Find where the given text appears and provide that cell's center as (X, Y) coordinate. 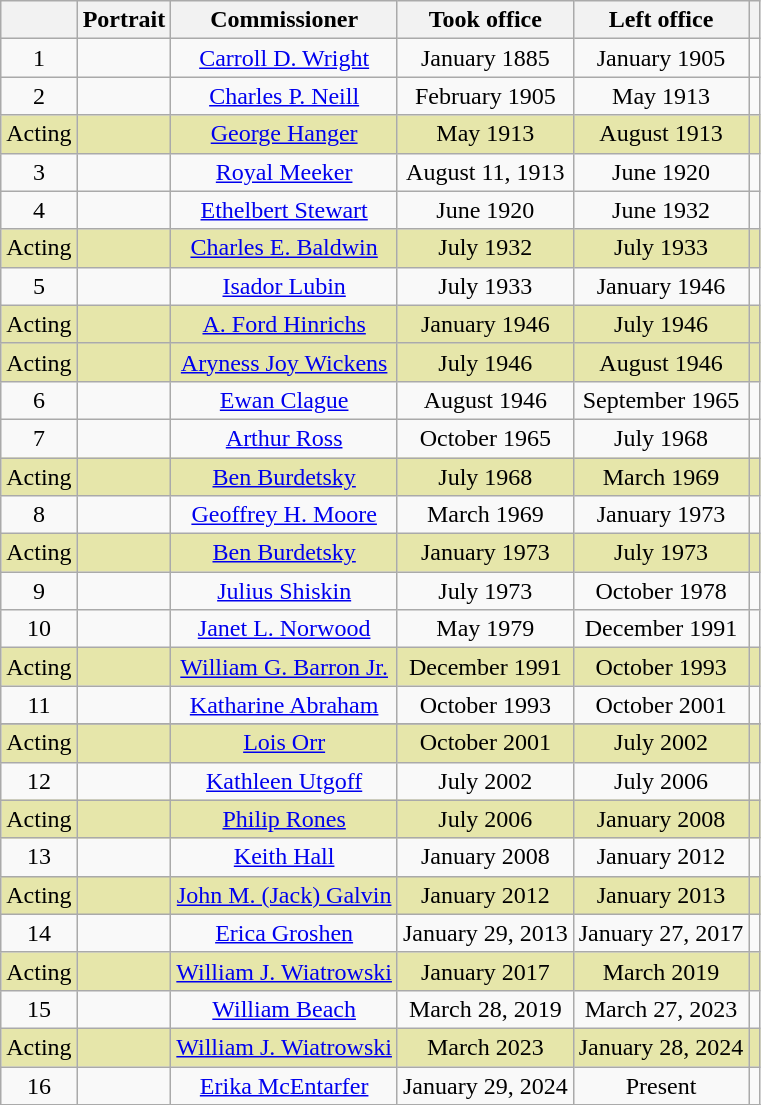
Philip Rones (284, 819)
14 (39, 933)
January 29, 2024 (485, 1085)
George Hanger (284, 134)
Commissioner (284, 20)
Ewan Clague (284, 400)
6 (39, 400)
8 (39, 515)
March 27, 2023 (661, 1009)
Julius Shiskin (284, 591)
Janet L. Norwood (284, 629)
February 1905 (485, 96)
16 (39, 1085)
Royal Meeker (284, 172)
September 1965 (661, 400)
2 (39, 96)
Took office (485, 20)
January 1905 (661, 58)
3 (39, 172)
Katharine Abraham (284, 705)
Arthur Ross (284, 438)
Left office (661, 20)
1 (39, 58)
January 28, 2024 (661, 1047)
January 2013 (661, 895)
Keith Hall (284, 857)
Present (661, 1085)
9 (39, 591)
August 1913 (661, 134)
Erica Groshen (284, 933)
July 1932 (485, 248)
12 (39, 781)
January 29, 2013 (485, 933)
October 1965 (485, 438)
15 (39, 1009)
Isador Lubin (284, 286)
4 (39, 210)
March 2019 (661, 971)
A. Ford Hinrichs (284, 324)
March 2023 (485, 1047)
11 (39, 705)
January 1885 (485, 58)
Charles P. Neill (284, 96)
William Beach (284, 1009)
Geoffrey H. Moore (284, 515)
June 1932 (661, 210)
Carroll D. Wright (284, 58)
March 28, 2019 (485, 1009)
William G. Barron Jr. (284, 667)
Charles E. Baldwin (284, 248)
May 1979 (485, 629)
Portrait (124, 20)
Erika McEntarfer (284, 1085)
13 (39, 857)
August 11, 1913 (485, 172)
Kathleen Utgoff (284, 781)
Aryness Joy Wickens (284, 362)
7 (39, 438)
January 2017 (485, 971)
5 (39, 286)
Lois Orr (284, 743)
John M. (Jack) Galvin (284, 895)
January 27, 2017 (661, 933)
October 1978 (661, 591)
10 (39, 629)
Ethelbert Stewart (284, 210)
